From the cell containing the given text, extract its center point as (x, y) coordinate. 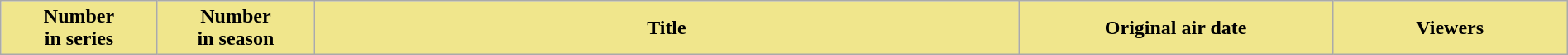
Numberin season (235, 28)
Viewers (1450, 28)
Title (667, 28)
Original air date (1176, 28)
Numberin series (79, 28)
